Locate the cell with the specified text and output its (x, y) center coordinate. 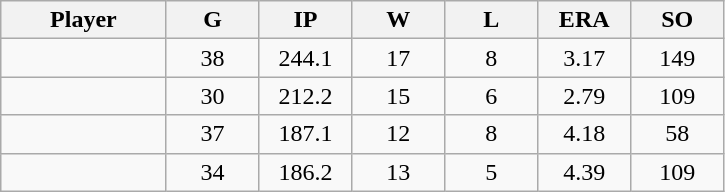
L (492, 20)
30 (212, 96)
38 (212, 58)
244.1 (306, 58)
12 (398, 134)
IP (306, 20)
4.18 (584, 134)
17 (398, 58)
212.2 (306, 96)
186.2 (306, 172)
3.17 (584, 58)
5 (492, 172)
58 (678, 134)
13 (398, 172)
ERA (584, 20)
15 (398, 96)
149 (678, 58)
187.1 (306, 134)
34 (212, 172)
SO (678, 20)
G (212, 20)
37 (212, 134)
2.79 (584, 96)
Player (84, 20)
4.39 (584, 172)
W (398, 20)
6 (492, 96)
